Find where the given text appears and provide that cell's center as (x, y) coordinate. 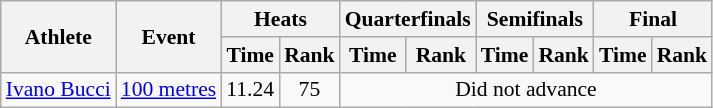
Event (168, 36)
Quarterfinals (408, 19)
Semifinals (535, 19)
11.24 (250, 90)
100 metres (168, 90)
75 (310, 90)
Did not advance (526, 90)
Athlete (58, 36)
Ivano Bucci (58, 90)
Heats (280, 19)
Final (653, 19)
